For the text-containing cell, return its midpoint in [x, y] coordinate format. 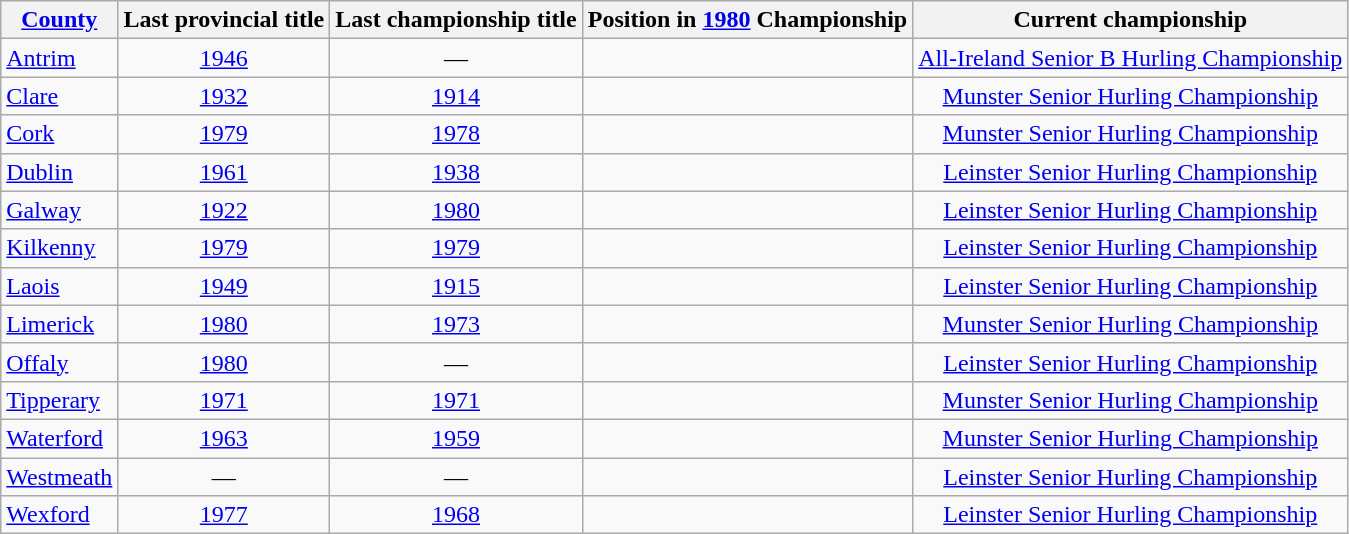
1932 [224, 96]
Offaly [60, 362]
Kilkenny [60, 248]
1959 [456, 438]
Clare [60, 96]
Dublin [60, 172]
1961 [224, 172]
Limerick [60, 324]
Laois [60, 286]
1968 [456, 515]
Antrim [60, 58]
All-Ireland Senior B Hurling Championship [1130, 58]
1963 [224, 438]
Westmeath [60, 477]
1977 [224, 515]
County [60, 20]
Tipperary [60, 400]
1978 [456, 134]
1949 [224, 286]
Position in 1980 Championship [748, 20]
1973 [456, 324]
Galway [60, 210]
Wexford [60, 515]
Waterford [60, 438]
Cork [60, 134]
1915 [456, 286]
Last provincial title [224, 20]
1946 [224, 58]
Current championship [1130, 20]
1938 [456, 172]
1922 [224, 210]
1914 [456, 96]
Last championship title [456, 20]
